Output the [X, Y] coordinate of the center of the cell containing the given text.  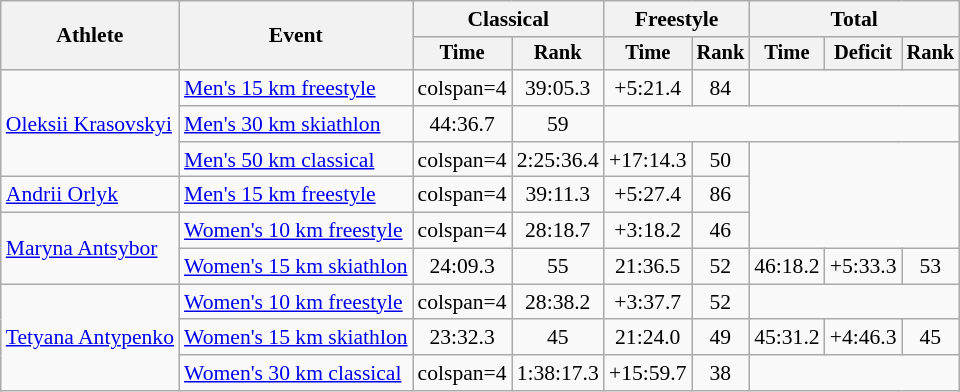
28:18.7 [558, 231]
45:31.2 [786, 338]
46:18.2 [786, 267]
+5:21.4 [648, 88]
Deficit [864, 54]
2:25:36.4 [558, 160]
24:09.3 [462, 267]
Maryna Antsybor [90, 248]
Event [296, 36]
+17:14.3 [648, 160]
21:36.5 [648, 267]
39:05.3 [558, 88]
59 [558, 124]
84 [721, 88]
49 [721, 338]
23:32.3 [462, 338]
Men's 30 km skiathlon [296, 124]
53 [931, 267]
39:11.3 [558, 195]
+5:33.3 [864, 267]
86 [721, 195]
Tetyana Antypenko [90, 338]
Classical [508, 19]
+4:46.3 [864, 338]
Total [854, 19]
+3:37.7 [648, 302]
55 [558, 267]
Women's 30 km classical [296, 373]
46 [721, 231]
Men's 50 km classical [296, 160]
50 [721, 160]
+15:59.7 [648, 373]
Andrii Orlyk [90, 195]
+3:18.2 [648, 231]
Athlete [90, 36]
21:24.0 [648, 338]
44:36.7 [462, 124]
38 [721, 373]
Oleksii Krasovskyi [90, 124]
Freestyle [676, 19]
1:38:17.3 [558, 373]
+5:27.4 [648, 195]
28:38.2 [558, 302]
